Provide the [X, Y] coordinate of the cell's center where the given text is located.  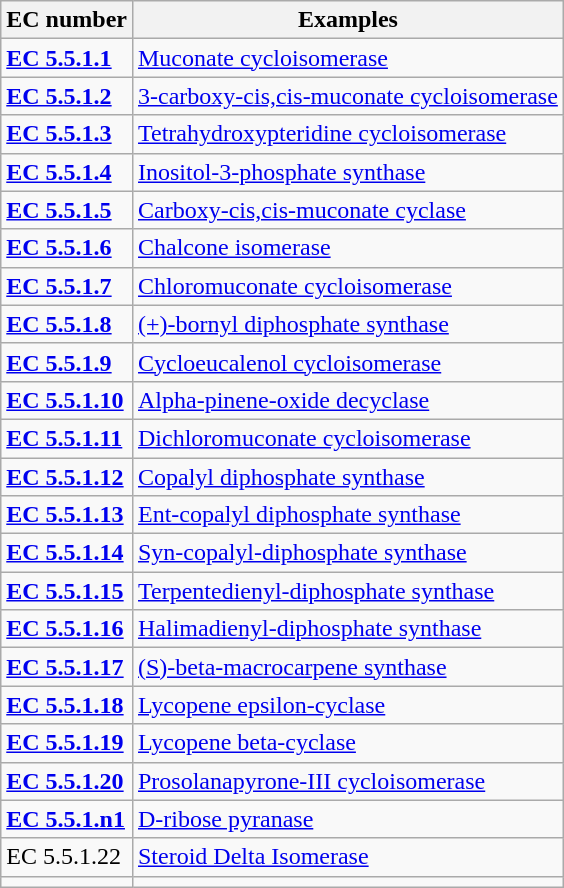
EC 5.5.1.15 [67, 591]
Examples [348, 20]
EC 5.5.1.2 [67, 96]
EC 5.5.1.4 [67, 172]
EC 5.5.1.n1 [67, 819]
Syn-copalyl-diphosphate synthase [348, 553]
(+)-bornyl diphosphate synthase [348, 324]
EC 5.5.1.22 [67, 857]
EC 5.5.1.19 [67, 743]
Tetrahydroxypteridine cycloisomerase [348, 134]
EC 5.5.1.7 [67, 286]
Prosolanapyrone-III cycloisomerase [348, 781]
EC 5.5.1.18 [67, 705]
Chloromuconate cycloisomerase [348, 286]
Copalyl diphosphate synthase [348, 477]
EC 5.5.1.9 [67, 362]
Carboxy-cis,cis-muconate cyclase [348, 210]
Alpha-pinene-oxide decyclase [348, 400]
EC 5.5.1.6 [67, 248]
Halimadienyl-diphosphate synthase [348, 629]
EC 5.5.1.1 [67, 58]
Lycopene epsilon-cyclase [348, 705]
(S)-beta-macrocarpene synthase [348, 667]
Inositol-3-phosphate synthase [348, 172]
EC 5.5.1.12 [67, 477]
Chalcone isomerase [348, 248]
Cycloeucalenol cycloisomerase [348, 362]
Terpentedienyl-diphosphate synthase [348, 591]
EC 5.5.1.3 [67, 134]
3-carboxy-cis,cis-muconate cycloisomerase [348, 96]
EC 5.5.1.8 [67, 324]
EC 5.5.1.17 [67, 667]
EC 5.5.1.13 [67, 515]
Lycopene beta-cyclase [348, 743]
EC 5.5.1.11 [67, 438]
EC 5.5.1.20 [67, 781]
Muconate cycloisomerase [348, 58]
Steroid Delta Isomerase [348, 857]
Dichloromuconate cycloisomerase [348, 438]
EC 5.5.1.16 [67, 629]
EC 5.5.1.10 [67, 400]
EC number [67, 20]
D-ribose pyranase [348, 819]
EC 5.5.1.5 [67, 210]
Ent-copalyl diphosphate synthase [348, 515]
EC 5.5.1.14 [67, 553]
